Output the [x, y] coordinate of the center of the cell containing the given text.  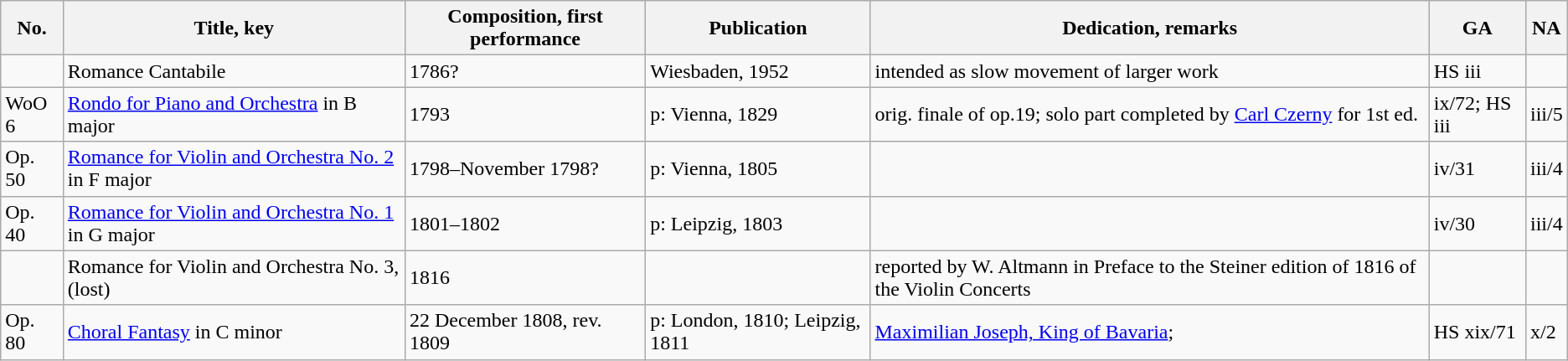
1786? [524, 71]
Publication [758, 28]
Op. 50 [32, 169]
Romance for Violin and Orchestra No. 3, (lost) [234, 278]
p: London, 1810; Leipzig, 1811 [758, 332]
No. [32, 28]
GA [1478, 28]
Op. 80 [32, 332]
Romance for Violin and Orchestra No. 2 in F major [234, 169]
HS xix/71 [1478, 332]
NA [1546, 28]
22 December 1808, rev. 1809 [524, 332]
1793 [524, 114]
Dedication, remarks [1149, 28]
Title, key [234, 28]
Maximilian Joseph, King of Bavaria; [1149, 332]
p: Vienna, 1829 [758, 114]
iv/30 [1478, 223]
Choral Fantasy in C minor [234, 332]
Wiesbaden, 1952 [758, 71]
iv/31 [1478, 169]
Composition, first performance [524, 28]
1801–1802 [524, 223]
iii/5 [1546, 114]
HS iii [1478, 71]
Romance for Violin and Orchestra No. 1 in G major [234, 223]
1816 [524, 278]
x/2 [1546, 332]
p: Leipzig, 1803 [758, 223]
Romance Cantabile [234, 71]
Op. 40 [32, 223]
1798–November 1798? [524, 169]
reported by W. Altmann in Preface to the Steiner edition of 1816 of the Violin Concerts [1149, 278]
p: Vienna, 1805 [758, 169]
orig. finale of op.19; solo part completed by Carl Czerny for 1st ed. [1149, 114]
Rondo for Piano and Orchestra in B major [234, 114]
intended as slow movement of larger work [1149, 71]
ix/72; HS iii [1478, 114]
WoO 6 [32, 114]
